Scan for the cell matching the given text and deliver its (X, Y) coordinate at center. 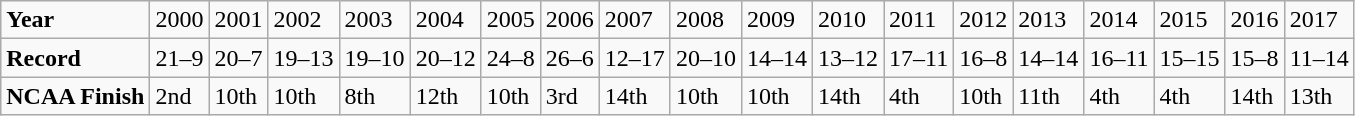
2008 (706, 20)
8th (374, 96)
2014 (1119, 20)
16–8 (984, 58)
20–7 (238, 58)
2002 (304, 20)
2009 (776, 20)
13th (1319, 96)
21–9 (180, 58)
17–11 (919, 58)
20–12 (446, 58)
Record (76, 58)
16–11 (1119, 58)
2001 (238, 20)
15–15 (1190, 58)
2010 (848, 20)
2015 (1190, 20)
2017 (1319, 20)
2016 (1254, 20)
2005 (510, 20)
20–10 (706, 58)
2006 (570, 20)
2013 (1048, 20)
19–10 (374, 58)
2012 (984, 20)
2007 (634, 20)
19–13 (304, 58)
12–17 (634, 58)
2003 (374, 20)
26–6 (570, 58)
13–12 (848, 58)
2004 (446, 20)
12th (446, 96)
2000 (180, 20)
NCAA Finish (76, 96)
Year (76, 20)
11th (1048, 96)
15–8 (1254, 58)
11–14 (1319, 58)
3rd (570, 96)
2nd (180, 96)
24–8 (510, 58)
2011 (919, 20)
